Return (X, Y) of the center of cell containing provided text 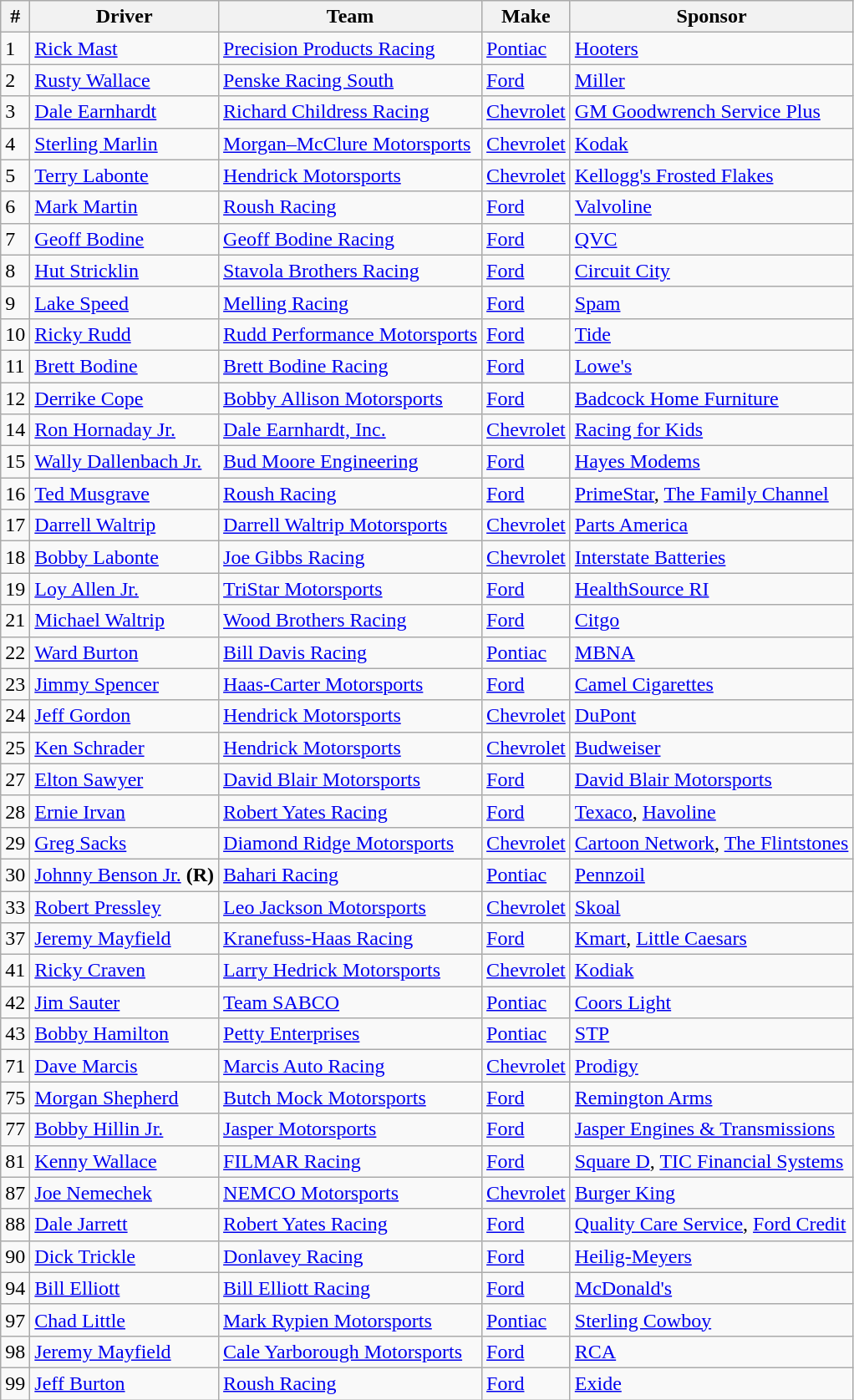
37 (15, 939)
7 (15, 239)
Tide (712, 334)
88 (15, 1225)
Miller (712, 80)
Kenny Wallace (125, 1161)
Petty Enterprises (351, 1034)
23 (15, 684)
Budweiser (712, 748)
24 (15, 716)
94 (15, 1288)
Rick Mast (125, 48)
Morgan Shepherd (125, 1098)
6 (15, 207)
90 (15, 1256)
Mark Rypien Motorsports (351, 1320)
Bobby Labonte (125, 557)
77 (15, 1129)
Valvoline (712, 207)
GM Goodwrench Service Plus (712, 112)
98 (15, 1352)
Sterling Cowboy (712, 1320)
Bill Davis Racing (351, 652)
Circuit City (712, 271)
# (15, 17)
Jim Sauter (125, 1002)
Heilig-Meyers (712, 1256)
33 (15, 906)
Haas-Carter Motorsports (351, 684)
Coors Light (712, 1002)
RCA (712, 1352)
Exide (712, 1383)
Bill Elliott (125, 1288)
Jeff Gordon (125, 716)
Richard Childress Racing (351, 112)
Parts America (712, 525)
Ward Burton (125, 652)
9 (15, 302)
Brett Bodine (125, 366)
Loy Allen Jr. (125, 589)
Chad Little (125, 1320)
Penske Racing South (351, 80)
Cale Yarborough Motorsports (351, 1352)
QVC (712, 239)
42 (15, 1002)
STP (712, 1034)
Butch Mock Motorsports (351, 1098)
Jeff Burton (125, 1383)
14 (15, 430)
PrimeStar, The Family Channel (712, 494)
2 (15, 80)
Ken Schrader (125, 748)
Dale Earnhardt, Inc. (351, 430)
Joe Gibbs Racing (351, 557)
Wood Brothers Racing (351, 621)
Ernie Irvan (125, 811)
Team SABCO (351, 1002)
Bobby Hamilton (125, 1034)
Bill Elliott Racing (351, 1288)
1 (15, 48)
Square D, TIC Financial Systems (712, 1161)
HealthSource RI (712, 589)
Citgo (712, 621)
Bud Moore Engineering (351, 462)
Rudd Performance Motorsports (351, 334)
Robert Pressley (125, 906)
3 (15, 112)
Stavola Brothers Racing (351, 271)
Interstate Batteries (712, 557)
Bahari Racing (351, 875)
Quality Care Service, Ford Credit (712, 1225)
Morgan–McClure Motorsports (351, 144)
28 (15, 811)
Prodigy (712, 1066)
Marcis Auto Racing (351, 1066)
NEMCO Motorsports (351, 1193)
Kellogg's Frosted Flakes (712, 175)
Geoff Bodine Racing (351, 239)
Camel Cigarettes (712, 684)
Sterling Marlin (125, 144)
Bobby Hillin Jr. (125, 1129)
12 (15, 398)
McDonald's (712, 1288)
Leo Jackson Motorsports (351, 906)
Wally Dallenbach Jr. (125, 462)
Jasper Motorsports (351, 1129)
41 (15, 971)
Larry Hedrick Motorsports (351, 971)
Mark Martin (125, 207)
Greg Sacks (125, 843)
MBNA (712, 652)
10 (15, 334)
5 (15, 175)
Joe Nemechek (125, 1193)
Dave Marcis (125, 1066)
Kmart, Little Caesars (712, 939)
29 (15, 843)
Brett Bodine Racing (351, 366)
Hut Stricklin (125, 271)
Ron Hornaday Jr. (125, 430)
Hayes Modems (712, 462)
43 (15, 1034)
97 (15, 1320)
Terry Labonte (125, 175)
Badcock Home Furniture (712, 398)
Melling Racing (351, 302)
Hooters (712, 48)
11 (15, 366)
Johnny Benson Jr. (R) (125, 875)
Kodiak (712, 971)
Bobby Allison Motorsports (351, 398)
Jimmy Spencer (125, 684)
Derrike Cope (125, 398)
Darrell Waltrip Motorsports (351, 525)
Pennzoil (712, 875)
21 (15, 621)
71 (15, 1066)
Skoal (712, 906)
Sponsor (712, 17)
19 (15, 589)
Dale Earnhardt (125, 112)
Precision Products Racing (351, 48)
Ricky Rudd (125, 334)
Lowe's (712, 366)
Michael Waltrip (125, 621)
75 (15, 1098)
17 (15, 525)
Kodak (712, 144)
16 (15, 494)
25 (15, 748)
Texaco, Havoline (712, 811)
27 (15, 779)
Racing for Kids (712, 430)
Kranefuss-Haas Racing (351, 939)
Ricky Craven (125, 971)
Spam (712, 302)
Remington Arms (712, 1098)
FILMAR Racing (351, 1161)
Driver (125, 17)
Lake Speed (125, 302)
81 (15, 1161)
Cartoon Network, The Flintstones (712, 843)
30 (15, 875)
Dick Trickle (125, 1256)
4 (15, 144)
Team (351, 17)
87 (15, 1193)
TriStar Motorsports (351, 589)
Burger King (712, 1193)
22 (15, 652)
8 (15, 271)
15 (15, 462)
Rusty Wallace (125, 80)
Dale Jarrett (125, 1225)
18 (15, 557)
99 (15, 1383)
Elton Sawyer (125, 779)
DuPont (712, 716)
Make (526, 17)
Ted Musgrave (125, 494)
Donlavey Racing (351, 1256)
Diamond Ridge Motorsports (351, 843)
Darrell Waltrip (125, 525)
Geoff Bodine (125, 239)
Jasper Engines & Transmissions (712, 1129)
